Provide the [X, Y] coordinate of the cell's center where the given text is located.  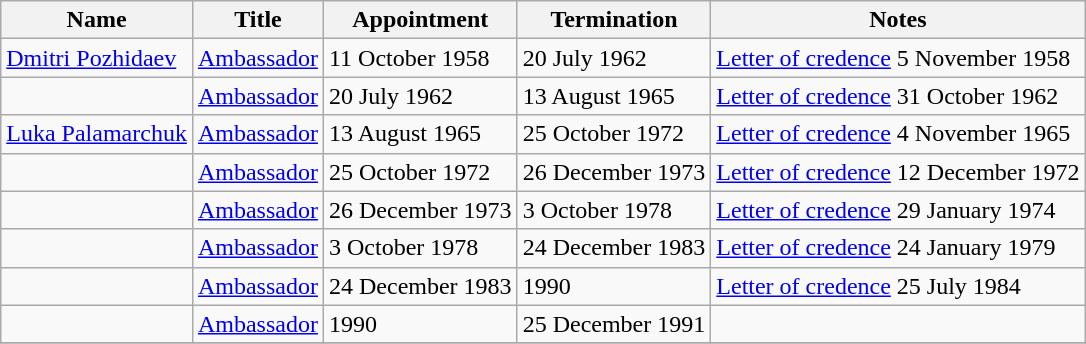
11 October 1958 [420, 58]
Letter of credence 5 November 1958 [898, 58]
Letter of credence 29 January 1974 [898, 210]
25 December 1991 [614, 324]
Letter of credence 12 December 1972 [898, 172]
Letter of credence 25 July 1984 [898, 286]
Name [97, 20]
Letter of credence 4 November 1965 [898, 134]
Dmitri Pozhidaev [97, 58]
Termination [614, 20]
Luka Palamarchuk [97, 134]
Letter of credence 31 October 1962 [898, 96]
Letter of credence 24 January 1979 [898, 248]
Appointment [420, 20]
Notes [898, 20]
Title [258, 20]
